Find where the given text appears and provide that cell's center as [X, Y] coordinate. 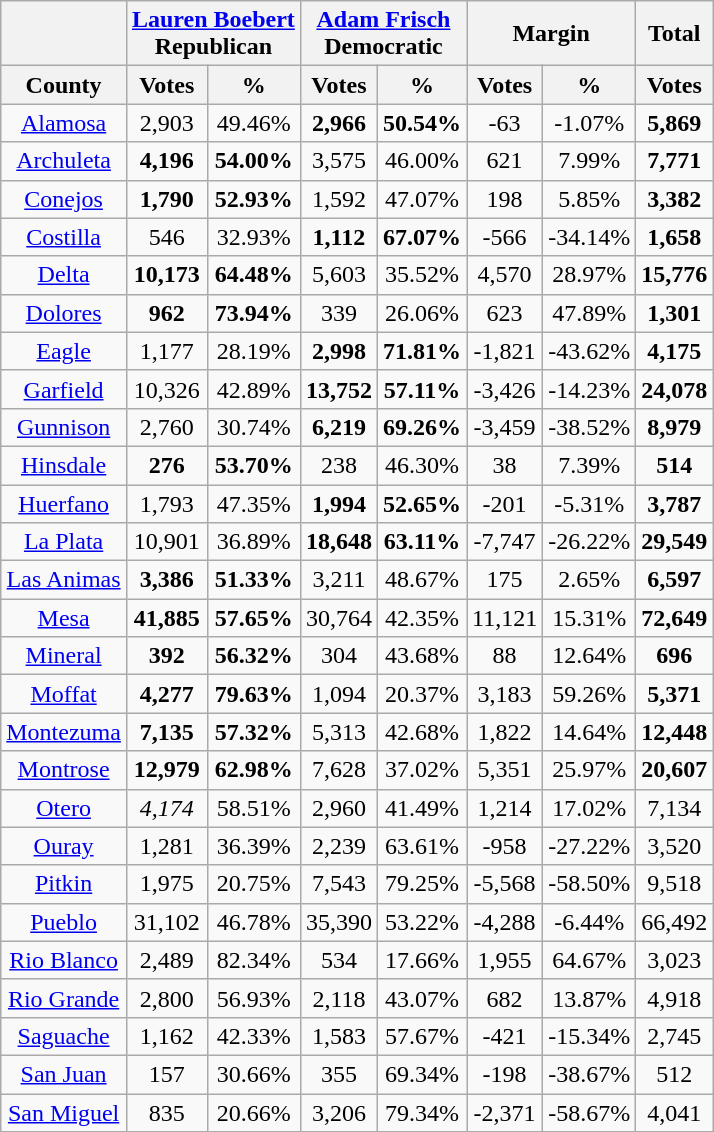
46.78% [254, 922]
36.89% [254, 542]
20.75% [254, 884]
4,041 [674, 1113]
20.66% [254, 1113]
-26.22% [590, 542]
392 [166, 656]
-958 [505, 846]
Costilla [64, 237]
-43.62% [590, 351]
2,966 [338, 123]
36.39% [254, 846]
1,592 [338, 199]
10,901 [166, 542]
57.32% [254, 732]
514 [674, 465]
12.64% [590, 656]
20.37% [422, 694]
15,776 [674, 275]
-6.44% [590, 922]
9,518 [674, 884]
47.07% [422, 199]
28.19% [254, 351]
Garfield [64, 389]
5,351 [505, 770]
53.70% [254, 465]
Mineral [64, 656]
San Juan [64, 1074]
3,023 [674, 960]
62.98% [254, 770]
835 [166, 1113]
49.46% [254, 123]
1,583 [338, 1036]
7,543 [338, 884]
La Plata [64, 542]
2.65% [590, 580]
73.94% [254, 313]
3,206 [338, 1113]
7,135 [166, 732]
20,607 [674, 770]
13.87% [590, 998]
59.26% [590, 694]
Pueblo [64, 922]
-14.23% [590, 389]
-4,288 [505, 922]
304 [338, 656]
Saguache [64, 1036]
355 [338, 1074]
238 [338, 465]
2,489 [166, 960]
4,174 [166, 808]
2,998 [338, 351]
Rio Blanco [64, 960]
-5.31% [590, 503]
31,102 [166, 922]
12,979 [166, 770]
3,382 [674, 199]
175 [505, 580]
696 [674, 656]
198 [505, 199]
48.67% [422, 580]
35,390 [338, 922]
512 [674, 1074]
82.34% [254, 960]
-15.34% [590, 1036]
1,822 [505, 732]
79.25% [422, 884]
339 [338, 313]
-2,371 [505, 1113]
-566 [505, 237]
58.51% [254, 808]
43.68% [422, 656]
3,575 [338, 161]
8,979 [674, 427]
Gunnison [64, 427]
24,078 [674, 389]
Huerfano [64, 503]
56.32% [254, 656]
4,918 [674, 998]
88 [505, 656]
64.48% [254, 275]
1,177 [166, 351]
67.07% [422, 237]
3,183 [505, 694]
1,094 [338, 694]
28.97% [590, 275]
2,745 [674, 1036]
29,549 [674, 542]
5,371 [674, 694]
46.30% [422, 465]
41,885 [166, 618]
69.34% [422, 1074]
-1.07% [590, 123]
-5,568 [505, 884]
47.35% [254, 503]
42.89% [254, 389]
Dolores [64, 313]
-201 [505, 503]
1,955 [505, 960]
2,239 [338, 846]
57.65% [254, 618]
Las Animas [64, 580]
25.97% [590, 770]
43.07% [422, 998]
4,570 [505, 275]
621 [505, 161]
-34.14% [590, 237]
Lauren BoebertRepublican [213, 34]
42.33% [254, 1036]
6,597 [674, 580]
682 [505, 998]
Mesa [64, 618]
63.11% [422, 542]
17.02% [590, 808]
-27.22% [590, 846]
San Miguel [64, 1113]
6,219 [338, 427]
-198 [505, 1074]
276 [166, 465]
7.99% [590, 161]
46.00% [422, 161]
13,752 [338, 389]
2,960 [338, 808]
-58.50% [590, 884]
-38.52% [590, 427]
30.74% [254, 427]
623 [505, 313]
1,793 [166, 503]
41.49% [422, 808]
1,281 [166, 846]
-3,459 [505, 427]
54.00% [254, 161]
Moffat [64, 694]
7,134 [674, 808]
57.11% [422, 389]
35.52% [422, 275]
3,787 [674, 503]
-63 [505, 123]
Rio Grande [64, 998]
-1,821 [505, 351]
3,386 [166, 580]
1,214 [505, 808]
56.93% [254, 998]
Adam FrischDemocratic [383, 34]
53.22% [422, 922]
Montezuma [64, 732]
7.39% [590, 465]
42.35% [422, 618]
Archuleta [64, 161]
26.06% [422, 313]
79.34% [422, 1113]
1,994 [338, 503]
14.64% [590, 732]
-3,426 [505, 389]
4,277 [166, 694]
79.63% [254, 694]
1,112 [338, 237]
52.65% [422, 503]
11,121 [505, 618]
2,800 [166, 998]
71.81% [422, 351]
Pitkin [64, 884]
5,603 [338, 275]
3,520 [674, 846]
15.31% [590, 618]
County [64, 85]
5.85% [590, 199]
Conejos [64, 199]
7,628 [338, 770]
962 [166, 313]
4,196 [166, 161]
32.93% [254, 237]
5,313 [338, 732]
10,326 [166, 389]
30.66% [254, 1074]
12,448 [674, 732]
17.66% [422, 960]
37.02% [422, 770]
42.68% [422, 732]
57.67% [422, 1036]
-7,747 [505, 542]
1,301 [674, 313]
Hinsdale [64, 465]
Eagle [64, 351]
66,492 [674, 922]
Total [674, 34]
72,649 [674, 618]
47.89% [590, 313]
52.93% [254, 199]
18,648 [338, 542]
534 [338, 960]
Ouray [64, 846]
50.54% [422, 123]
38 [505, 465]
5,869 [674, 123]
Margin [552, 34]
Otero [64, 808]
7,771 [674, 161]
2,760 [166, 427]
-58.67% [590, 1113]
-421 [505, 1036]
1,790 [166, 199]
10,173 [166, 275]
1,162 [166, 1036]
4,175 [674, 351]
64.67% [590, 960]
546 [166, 237]
157 [166, 1074]
Delta [64, 275]
Montrose [64, 770]
3,211 [338, 580]
2,118 [338, 998]
-38.67% [590, 1074]
63.61% [422, 846]
69.26% [422, 427]
30,764 [338, 618]
1,975 [166, 884]
51.33% [254, 580]
1,658 [674, 237]
2,903 [166, 123]
Alamosa [64, 123]
